Determine the [X, Y] coordinate at the center of the cell enclosing the given text.  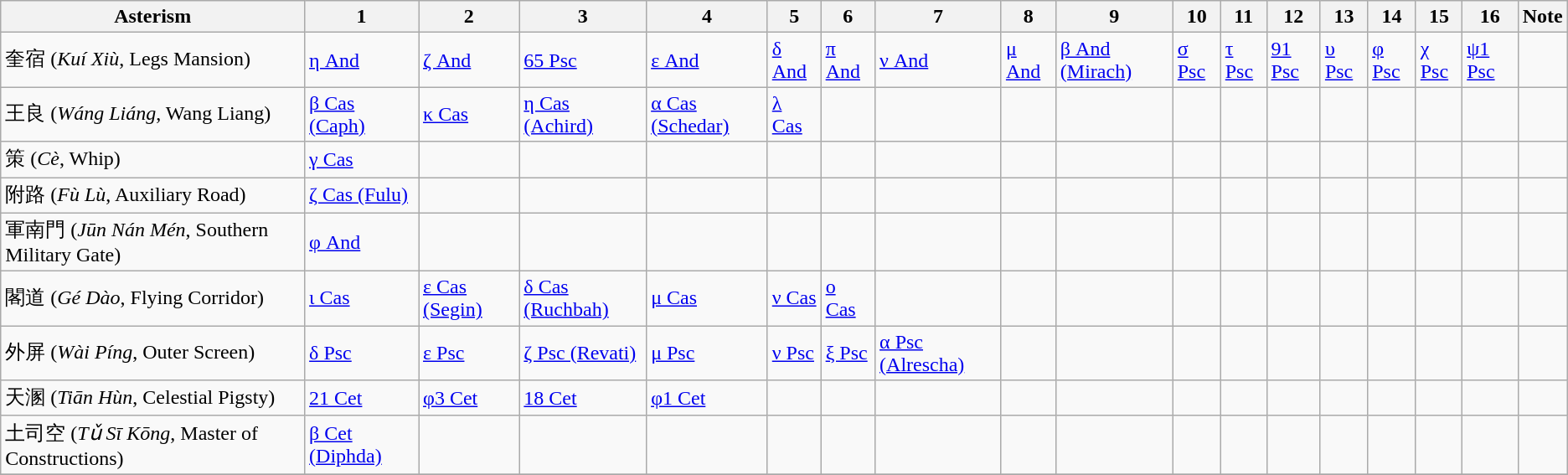
策 (Cè, Whip) [152, 159]
8 [1029, 17]
ε And [707, 60]
ι Cas [362, 298]
天溷 (Tiān Hùn, Celestial Pigsty) [152, 399]
土司空 (Tǔ Sī Kōng, Master of Constructions) [152, 445]
6 [848, 17]
μ And [1029, 60]
σ Psc [1196, 60]
β And (Mirach) [1114, 60]
α Psc (Alrescha) [938, 354]
φ3 Cet [469, 399]
18 Cet [583, 399]
14 [1392, 17]
奎宿 (Kuí Xiù, Legs Mansion) [152, 60]
65 Psc [583, 60]
δ Psc [362, 354]
ε Psc [469, 354]
ν Cas [794, 298]
附路 (Fù Lù, Auxiliary Road) [152, 196]
χ Psc [1439, 60]
Asterism [152, 17]
φ1 Cet [707, 399]
7 [938, 17]
γ Cas [362, 159]
δ Cas (Ruchbah) [583, 298]
φ Psc [1392, 60]
λ Cas [794, 114]
ζ And [469, 60]
91 Psc [1293, 60]
κ Cas [469, 114]
1 [362, 17]
η Cas (Achird) [583, 114]
ε Cas (Segin) [469, 298]
王良 (Wáng Liáng, Wang Liang) [152, 114]
β Cas (Caph) [362, 114]
ζ Cas (Fulu) [362, 196]
η And [362, 60]
閣道 (Gé Dào, Flying Corridor) [152, 298]
ξ Psc [848, 354]
π And [848, 60]
ν And [938, 60]
β Cet (Diphda) [362, 445]
16 [1490, 17]
13 [1344, 17]
ν Psc [794, 354]
21 Cet [362, 399]
ψ1 Psc [1490, 60]
υ Psc [1344, 60]
3 [583, 17]
4 [707, 17]
Note [1543, 17]
μ Psc [707, 354]
δ And [794, 60]
φ And [362, 242]
ο Cas [848, 298]
12 [1293, 17]
5 [794, 17]
α Cas (Schedar) [707, 114]
9 [1114, 17]
11 [1243, 17]
μ Cas [707, 298]
ζ Psc (Revati) [583, 354]
τ Psc [1243, 60]
10 [1196, 17]
15 [1439, 17]
2 [469, 17]
外屏 (Wài Píng, Outer Screen) [152, 354]
軍南門 (Jūn Nán Mén, Southern Military Gate) [152, 242]
